Return the [X, Y] coordinate for the center point of the cell that contains the specified text.  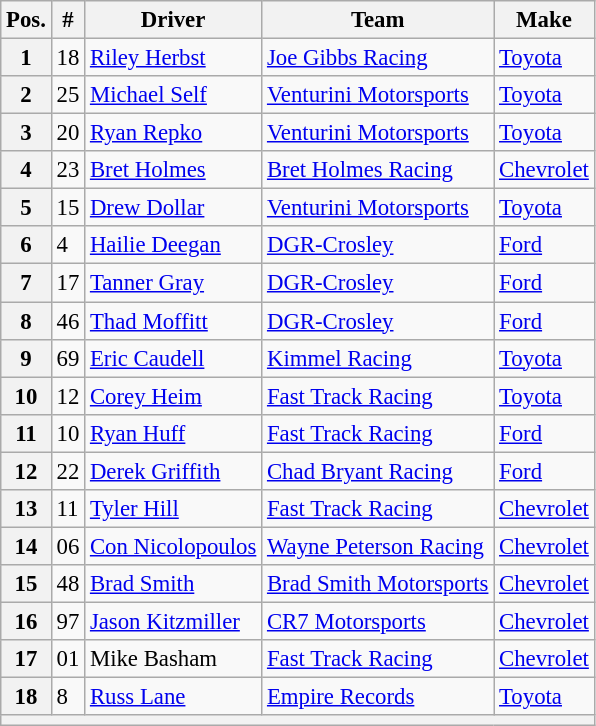
48 [68, 584]
Make [544, 20]
# [68, 20]
Bret Holmes [174, 170]
Empire Records [378, 697]
Drew Dollar [174, 208]
Riley Herbst [174, 58]
14 [26, 546]
Pos. [26, 20]
5 [26, 208]
Brad Smith Motorsports [378, 584]
Russ Lane [174, 697]
Hailie Deegan [174, 245]
16 [26, 621]
69 [68, 358]
20 [68, 133]
Driver [174, 20]
Team [378, 20]
Michael Self [174, 95]
2 [26, 95]
46 [68, 321]
6 [26, 245]
Kimmel Racing [378, 358]
06 [68, 546]
7 [26, 283]
25 [68, 95]
Con Nicolopoulos [174, 546]
9 [26, 358]
Bret Holmes Racing [378, 170]
Eric Caudell [174, 358]
Derek Griffith [174, 471]
Wayne Peterson Racing [378, 546]
Tyler Hill [174, 509]
Tanner Gray [174, 283]
Mike Basham [174, 659]
01 [68, 659]
Ryan Huff [174, 433]
Corey Heim [174, 396]
1 [26, 58]
Joe Gibbs Racing [378, 58]
CR7 Motorsports [378, 621]
13 [26, 509]
Thad Moffitt [174, 321]
23 [68, 170]
Jason Kitzmiller [174, 621]
Chad Bryant Racing [378, 471]
3 [26, 133]
22 [68, 471]
Brad Smith [174, 584]
Ryan Repko [174, 133]
97 [68, 621]
